Identify which cell holds the provided text, then report its [x, y] central coordinate. 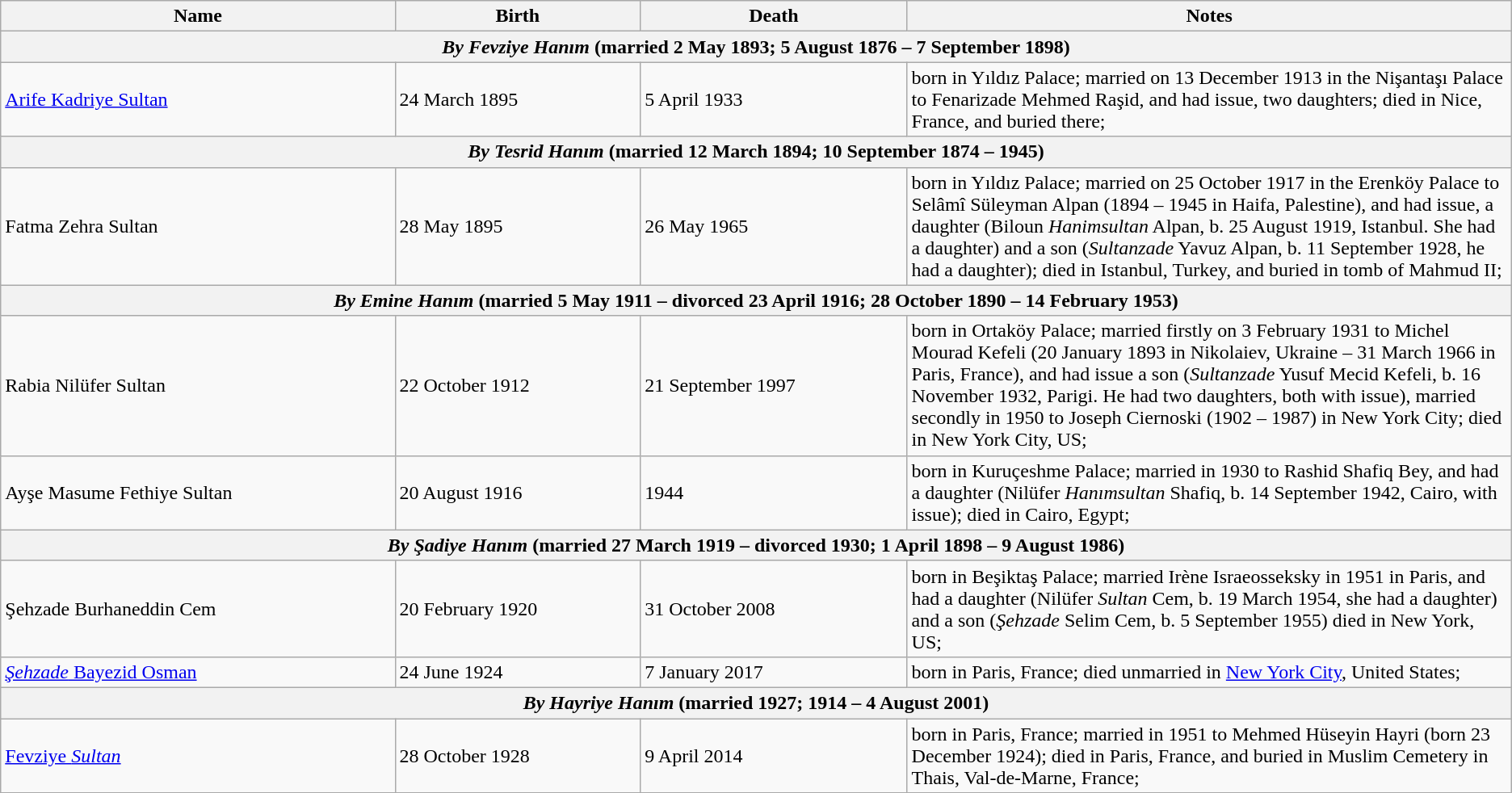
Death [774, 16]
Ayşe Masume Fethiye Sultan [198, 493]
Name [198, 16]
5 April 1933 [774, 99]
26 May 1965 [774, 226]
7 January 2017 [774, 672]
By Şadiye Hanım (married 27 March 1919 – divorced 1930; 1 April 1898 – 9 August 1986) [756, 545]
28 October 1928 [518, 756]
31 October 2008 [774, 609]
1944 [774, 493]
Birth [518, 16]
Şehzade Burhaneddin Cem [198, 609]
By Tesrid Hanım (married 12 March 1894; 10 September 1874 – 1945) [756, 152]
24 March 1895 [518, 99]
21 September 1997 [774, 386]
20 August 1916 [518, 493]
born in Paris, France; died unmarried in New York City, United States; [1209, 672]
20 February 1920 [518, 609]
24 June 1924 [518, 672]
28 May 1895 [518, 226]
Rabia Nilüfer Sultan [198, 386]
9 April 2014 [774, 756]
Arife Kadriye Sultan [198, 99]
By Fevziye Hanım (married 2 May 1893; 5 August 1876 – 7 September 1898) [756, 47]
Fatma Zehra Sultan [198, 226]
By Hayriye Hanım (married 1927; 1914 – 4 August 2001) [756, 703]
Şehzade Bayezid Osman [198, 672]
By Emine Hanım (married 5 May 1911 – divorced 23 April 1916; 28 October 1890 – 14 February 1953) [756, 300]
22 October 1912 [518, 386]
Fevziye Sultan [198, 756]
Notes [1209, 16]
